From the cell containing the given text, extract its center point as (x, y) coordinate. 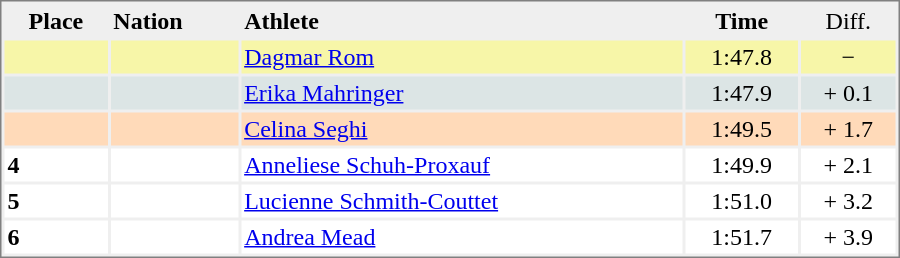
Place (56, 20)
1:51.0 (742, 200)
Nation (174, 20)
1:49.5 (742, 128)
1:49.9 (742, 164)
+ 1.7 (848, 128)
1:47.8 (742, 56)
+ 0.1 (848, 92)
Anneliese Schuh-Proxauf (462, 164)
Diff. (848, 20)
Athlete (462, 20)
1:51.7 (742, 236)
+ 2.1 (848, 164)
Time (742, 20)
Andrea Mead (462, 236)
1:47.9 (742, 92)
+ 3.2 (848, 200)
6 (56, 236)
4 (56, 164)
+ 3.9 (848, 236)
Dagmar Rom (462, 56)
− (848, 56)
Lucienne Schmith-Couttet (462, 200)
5 (56, 200)
Celina Seghi (462, 128)
Erika Mahringer (462, 92)
